For the text-containing cell, return its midpoint in [x, y] coordinate format. 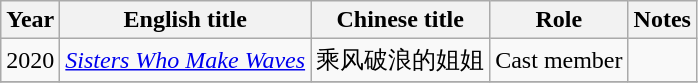
Role [559, 20]
Chinese title [400, 20]
Cast member [559, 60]
2020 [30, 60]
Notes [662, 20]
Sisters Who Make Waves [186, 60]
English title [186, 20]
乘风破浪的姐姐 [400, 60]
Year [30, 20]
